For the text-containing cell, return its midpoint in [X, Y] coordinate format. 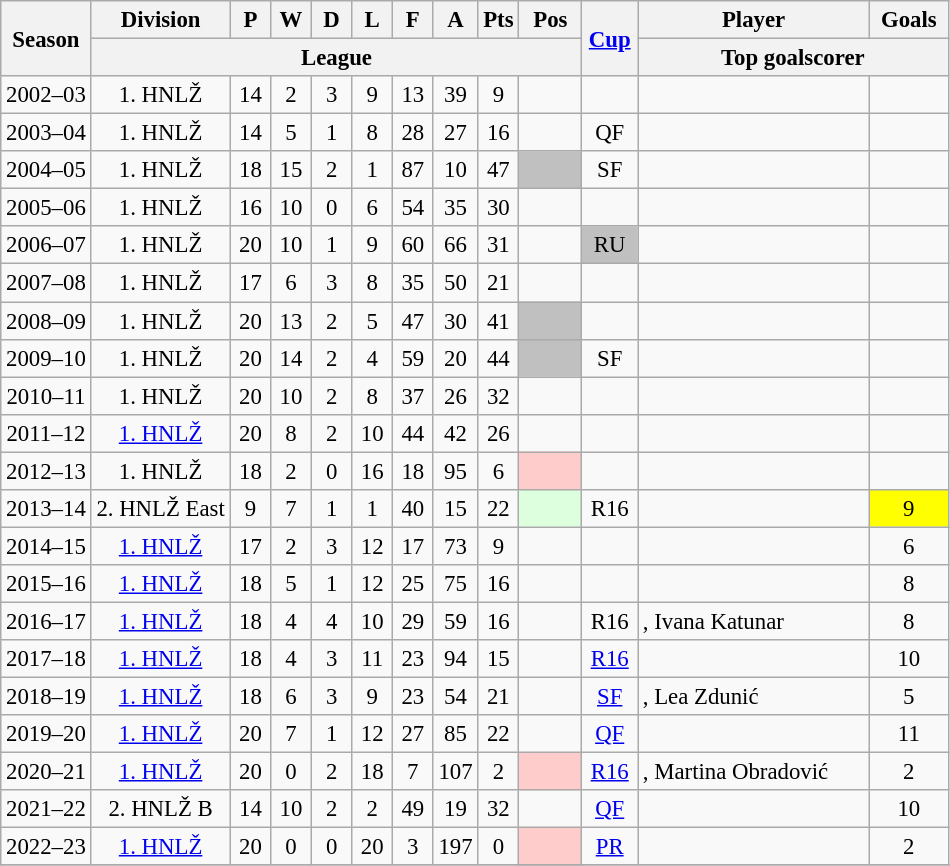
F [412, 20]
50 [456, 283]
2015–16 [46, 584]
Division [160, 20]
RU [610, 245]
2022–23 [46, 847]
28 [412, 133]
2003–04 [46, 133]
60 [412, 245]
2012–13 [46, 471]
Goals [910, 20]
19 [456, 809]
P [250, 20]
PR [610, 847]
Top goalscorer [794, 58]
, Martina Obradović [754, 772]
25 [412, 584]
42 [456, 433]
, Ivana Katunar [754, 621]
2013–14 [46, 509]
, Lea Zdunić [754, 697]
League [336, 58]
Player [754, 20]
94 [456, 659]
Pos [550, 20]
2020–21 [46, 772]
2016–17 [46, 621]
2007–08 [46, 283]
2010–11 [46, 396]
197 [456, 847]
73 [456, 546]
2. HNLŽ B [160, 809]
40 [412, 509]
2004–05 [46, 170]
2008–09 [46, 321]
29 [412, 621]
2006–07 [46, 245]
Cup [610, 38]
2014–15 [46, 546]
66 [456, 245]
A [456, 20]
107 [456, 772]
W [292, 20]
D [332, 20]
2019–20 [46, 734]
87 [412, 170]
2018–19 [46, 697]
2011–12 [46, 433]
75 [456, 584]
49 [412, 809]
39 [456, 95]
95 [456, 471]
2009–10 [46, 358]
41 [498, 321]
2017–18 [46, 659]
L [372, 20]
2. HNLŽ East [160, 509]
2002–03 [46, 95]
85 [456, 734]
31 [498, 245]
2005–06 [46, 208]
Pts [498, 20]
37 [412, 396]
Season [46, 38]
2021–22 [46, 809]
